Determine the (x, y) coordinate at the center of the cell enclosing the given text.  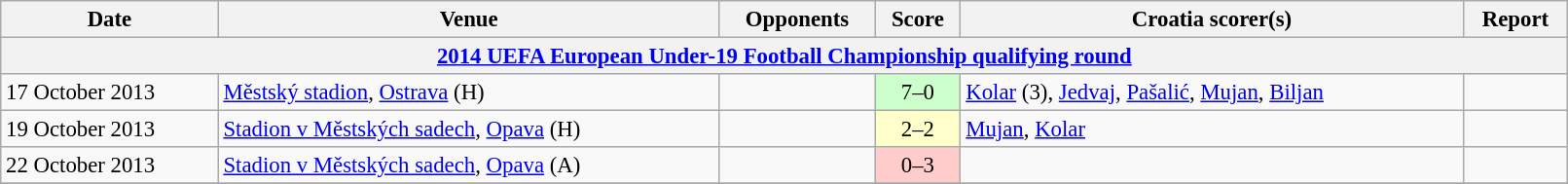
Croatia scorer(s) (1212, 19)
2–2 (918, 129)
Mujan, Kolar (1212, 129)
19 October 2013 (109, 129)
2014 UEFA European Under-19 Football Championship qualifying round (784, 56)
7–0 (918, 92)
Stadion v Městských sadech, Opava (A) (469, 166)
Date (109, 19)
Městský stadion, Ostrava (H) (469, 92)
Report (1515, 19)
Opponents (797, 19)
Kolar (3), Jedvaj, Pašalić, Mujan, Biljan (1212, 92)
Venue (469, 19)
0–3 (918, 166)
22 October 2013 (109, 166)
Stadion v Městských sadech, Opava (H) (469, 129)
Score (918, 19)
17 October 2013 (109, 92)
